Output the [x, y] coordinate of the center of the cell containing the given text.  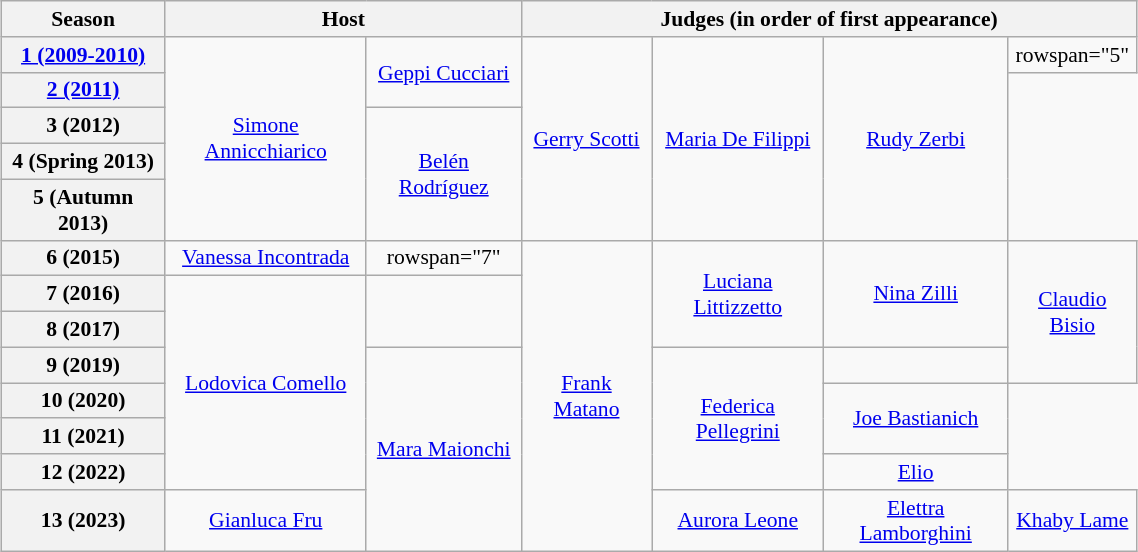
Gerry Scotti [586, 139]
Elio [916, 472]
5 (Autumn 2013) [83, 210]
Judges (in order of first appearance) [829, 19]
Claudio Bisio [1072, 311]
Host [343, 19]
Lodovica Comello [266, 383]
Simone Annicchiarico [266, 139]
Frank Matano [586, 395]
Belén Rodríguez [444, 174]
1 (2009-2010) [83, 55]
3 (2012) [83, 126]
8 (2017) [83, 330]
Vanessa Incontrada [266, 258]
Season [83, 19]
Nina Zilli [916, 294]
Gianluca Fru [266, 520]
Khaby Lame [1072, 520]
6 (2015) [83, 258]
Geppi Cucciari [444, 72]
10 (2020) [83, 401]
Rudy Zerbi [916, 139]
13 (2023) [83, 520]
Federica Pellegrini [738, 418]
rowspan="5" [1072, 55]
4 (Spring 2013) [83, 162]
9 (2019) [83, 365]
2 (2011) [83, 90]
7 (2016) [83, 294]
11 (2021) [83, 437]
Elettra Lamborghini [916, 520]
Joe Bastianich [916, 418]
rowspan="7" [444, 258]
Aurora Leone [738, 520]
Mara Maionchi [444, 449]
Luciana Littizzetto [738, 294]
12 (2022) [83, 472]
Maria De Filippi [738, 139]
